Determine the [X, Y] coordinate at the center of the cell enclosing the given text.  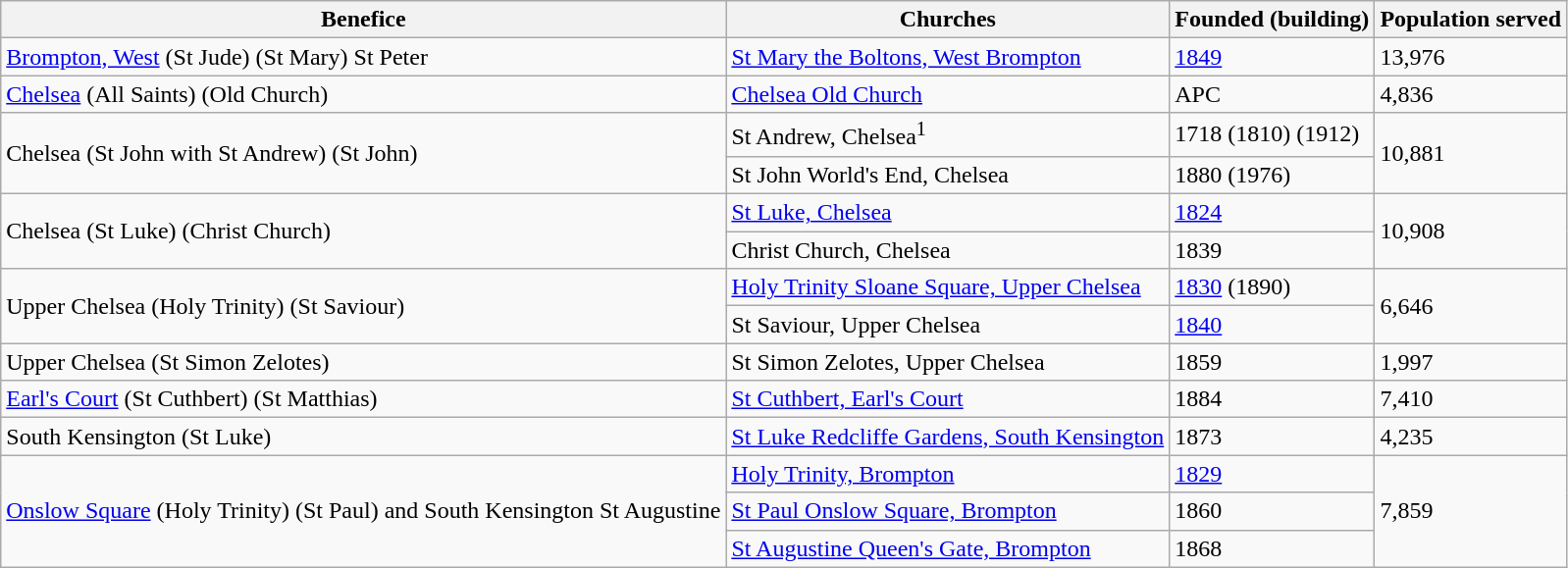
1,997 [1471, 362]
Onslow Square (Holy Trinity) (St Paul) and South Kensington St Augustine [363, 511]
Upper Chelsea (Holy Trinity) (St Saviour) [363, 306]
4,836 [1471, 94]
St Simon Zelotes, Upper Chelsea [948, 362]
Founded (building) [1272, 20]
St Luke Redcliffe Gardens, South Kensington [948, 437]
Churches [948, 20]
Christ Church, Chelsea [948, 250]
St Mary the Boltons, West Brompton [948, 57]
1830 (1890) [1272, 287]
Chelsea Old Church [948, 94]
1718 (1810) (1912) [1272, 135]
1840 [1272, 325]
1880 (1976) [1272, 175]
St Andrew, Chelsea1 [948, 135]
St Paul Onslow Square, Brompton [948, 511]
Holy Trinity, Brompton [948, 474]
Upper Chelsea (St Simon Zelotes) [363, 362]
1884 [1272, 399]
South Kensington (St Luke) [363, 437]
10,908 [1471, 232]
Chelsea (St John with St Andrew) (St John) [363, 153]
Population served [1471, 20]
1860 [1272, 511]
1873 [1272, 437]
Brompton, West (St Jude) (St Mary) St Peter [363, 57]
1824 [1272, 213]
St Luke, Chelsea [948, 213]
Chelsea (St Luke) (Christ Church) [363, 232]
Benefice [363, 20]
Holy Trinity Sloane Square, Upper Chelsea [948, 287]
St Cuthbert, Earl's Court [948, 399]
APC [1272, 94]
4,235 [1471, 437]
1868 [1272, 548]
1839 [1272, 250]
1849 [1272, 57]
Chelsea (All Saints) (Old Church) [363, 94]
St Augustine Queen's Gate, Brompton [948, 548]
St John World's End, Chelsea [948, 175]
Earl's Court (St Cuthbert) (St Matthias) [363, 399]
6,646 [1471, 306]
1859 [1272, 362]
1829 [1272, 474]
10,881 [1471, 153]
13,976 [1471, 57]
St Saviour, Upper Chelsea [948, 325]
7,410 [1471, 399]
7,859 [1471, 511]
